Search for the cell housing the specified text and yield its [X, Y] center coordinate. 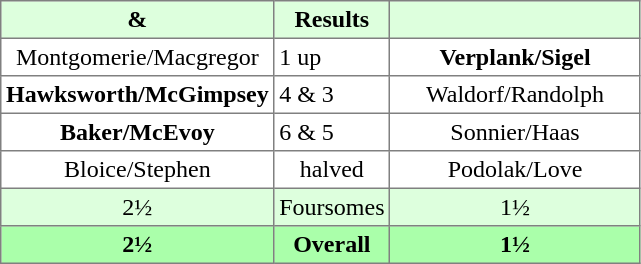
halved [332, 170]
Bloice/Stephen [138, 170]
Hawksworth/McGimpsey [138, 95]
6 & 5 [332, 132]
Baker/McEvoy [138, 132]
1 up [332, 57]
4 & 3 [332, 95]
Overall [332, 245]
Sonnier/Haas [515, 132]
Verplank/Sigel [515, 57]
Results [332, 20]
Montgomerie/Macgregor [138, 57]
& [138, 20]
Waldorf/Randolph [515, 95]
Podolak/Love [515, 170]
Foursomes [332, 207]
